Identify which cell holds the provided text, then report its [X, Y] central coordinate. 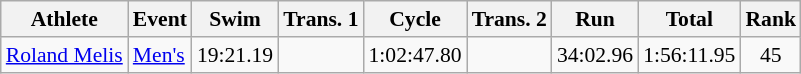
Swim [235, 19]
Trans. 2 [510, 19]
Trans. 1 [320, 19]
Rank [770, 19]
Roland Melis [64, 55]
Men's [160, 55]
Run [595, 19]
45 [770, 55]
Cycle [414, 19]
34:02.96 [595, 55]
1:02:47.80 [414, 55]
Total [689, 19]
Athlete [64, 19]
19:21.19 [235, 55]
Event [160, 19]
1:56:11.95 [689, 55]
